From the cell containing the given text, extract its center point as (x, y) coordinate. 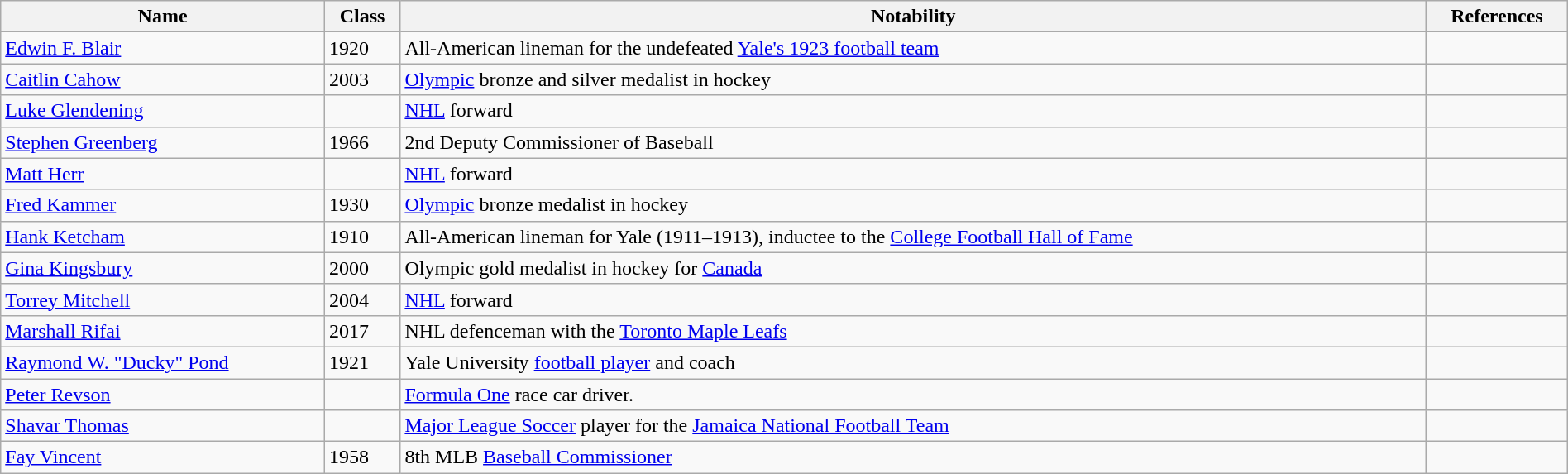
References (1497, 17)
All-American lineman for the undefeated Yale's 1923 football team (913, 48)
Luke Glendening (163, 111)
Raymond W. "Ducky" Pond (163, 362)
Olympic bronze medalist in hockey (913, 205)
2017 (362, 331)
1966 (362, 142)
Marshall Rifai (163, 331)
Caitlin Cahow (163, 79)
1921 (362, 362)
Fred Kammer (163, 205)
NHL defenceman with the Toronto Maple Leafs (913, 331)
2000 (362, 268)
All-American lineman for Yale (1911–1913), inductee to the College Football Hall of Fame (913, 237)
2004 (362, 299)
Class (362, 17)
2nd Deputy Commissioner of Baseball (913, 142)
Shavar Thomas (163, 426)
Peter Revson (163, 395)
1958 (362, 457)
Gina Kingsbury (163, 268)
8th MLB Baseball Commissioner (913, 457)
Fay Vincent (163, 457)
Stephen Greenberg (163, 142)
Major League Soccer player for the Jamaica National Football Team (913, 426)
2003 (362, 79)
1920 (362, 48)
Matt Herr (163, 174)
1910 (362, 237)
1930 (362, 205)
Edwin F. Blair (163, 48)
Yale University football player and coach (913, 362)
Notability (913, 17)
Olympic bronze and silver medalist in hockey (913, 79)
Formula One race car driver. (913, 395)
Torrey Mitchell (163, 299)
Hank Ketcham (163, 237)
Name (163, 17)
Olympic gold medalist in hockey for Canada (913, 268)
